For the text-containing cell, return its midpoint in [x, y] coordinate format. 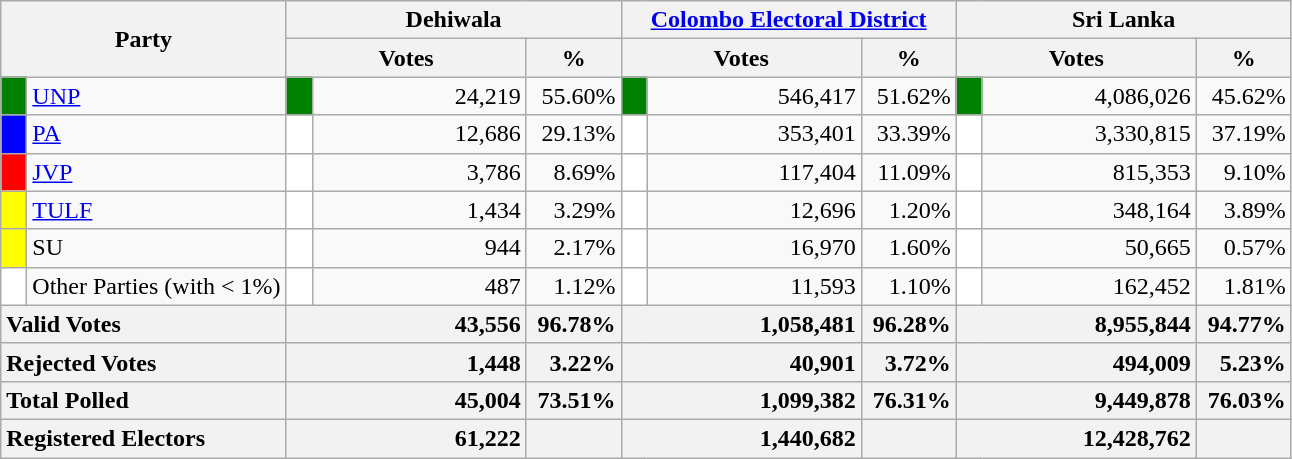
944 [419, 248]
546,417 [754, 96]
12,686 [419, 134]
55.60% [574, 96]
3.72% [908, 362]
45.62% [1244, 96]
Rejected Votes [144, 362]
Other Parties (with < 1%) [156, 286]
37.19% [1244, 134]
Party [144, 39]
1.60% [908, 248]
5.23% [1244, 362]
348,164 [1089, 210]
TULF [156, 210]
8.69% [574, 172]
487 [419, 286]
1,434 [419, 210]
1,099,382 [741, 400]
4,086,026 [1089, 96]
11,593 [754, 286]
0.57% [1244, 248]
76.31% [908, 400]
Registered Electors [144, 438]
24,219 [419, 96]
9.10% [1244, 172]
3.29% [574, 210]
12,428,762 [1076, 438]
9,449,878 [1076, 400]
8,955,844 [1076, 324]
Valid Votes [144, 324]
815,353 [1089, 172]
Sri Lanka [1124, 20]
11.09% [908, 172]
2.17% [574, 248]
1.20% [908, 210]
PA [156, 134]
94.77% [1244, 324]
117,404 [754, 172]
1.81% [1244, 286]
162,452 [1089, 286]
96.28% [908, 324]
50,665 [1089, 248]
1.12% [574, 286]
353,401 [754, 134]
45,004 [406, 400]
29.13% [574, 134]
1.10% [908, 286]
494,009 [1076, 362]
33.39% [908, 134]
51.62% [908, 96]
76.03% [1244, 400]
SU [156, 248]
3,330,815 [1089, 134]
96.78% [574, 324]
1,058,481 [741, 324]
Dehiwala [454, 20]
1,440,682 [741, 438]
Colombo Electoral District [788, 20]
16,970 [754, 248]
UNP [156, 96]
3,786 [419, 172]
3.22% [574, 362]
73.51% [574, 400]
61,222 [406, 438]
12,696 [754, 210]
40,901 [741, 362]
Total Polled [144, 400]
43,556 [406, 324]
3.89% [1244, 210]
JVP [156, 172]
1,448 [406, 362]
